Scan for the cell matching the given text and deliver its [X, Y] coordinate at center. 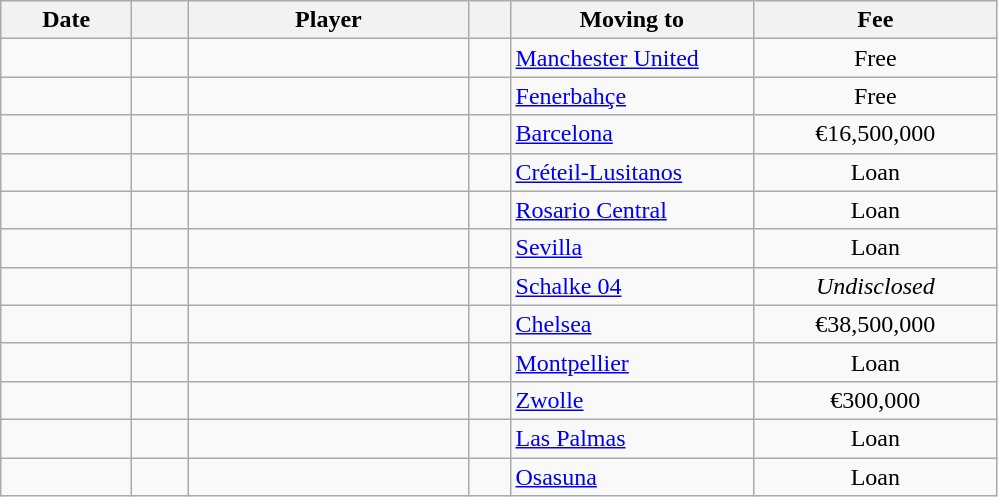
Montpellier [632, 362]
Barcelona [632, 134]
Osasuna [632, 477]
Date [66, 20]
Schalke 04 [632, 286]
Manchester United [632, 58]
Sevilla [632, 248]
Player [328, 20]
€16,500,000 [876, 134]
Moving to [632, 20]
Las Palmas [632, 438]
€38,500,000 [876, 324]
Zwolle [632, 400]
Chelsea [632, 324]
Rosario Central [632, 210]
€300,000 [876, 400]
Undisclosed [876, 286]
Créteil-Lusitanos [632, 172]
Fenerbahçe [632, 96]
Fee [876, 20]
